Capture the cell that displays the provided text and extract its [x, y] central coordinate. 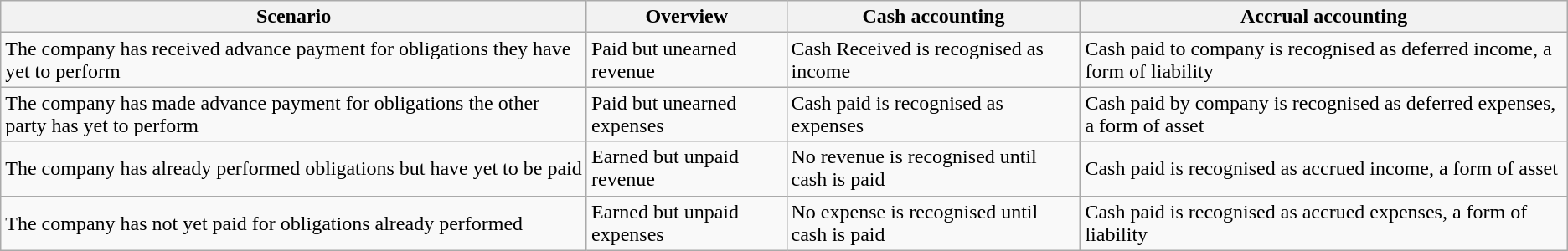
Accrual accounting [1323, 17]
The company has not yet paid for obligations already performed [294, 223]
Scenario [294, 17]
Earned but unpaid revenue [687, 169]
No expense is recognised until cash is paid [933, 223]
Paid but unearned revenue [687, 60]
Cash paid by company is recognised as deferred expenses, a form of asset [1323, 114]
Cash paid is recognised as expenses [933, 114]
The company has already performed obligations but have yet to be paid [294, 169]
The company has made advance payment for obligations the other party has yet to perform [294, 114]
Cash paid is recognised as accrued expenses, a form of liability [1323, 223]
Paid but unearned expenses [687, 114]
No revenue is recognised until cash is paid [933, 169]
Earned but unpaid expenses [687, 223]
Cash accounting [933, 17]
Cash paid is recognised as accrued income, a form of asset [1323, 169]
Cash paid to company is recognised as deferred income, a form of liability [1323, 60]
Cash Received is recognised as income [933, 60]
The company has received advance payment for obligations they have yet to perform [294, 60]
Overview [687, 17]
